Identify which cell holds the provided text, then report its (x, y) central coordinate. 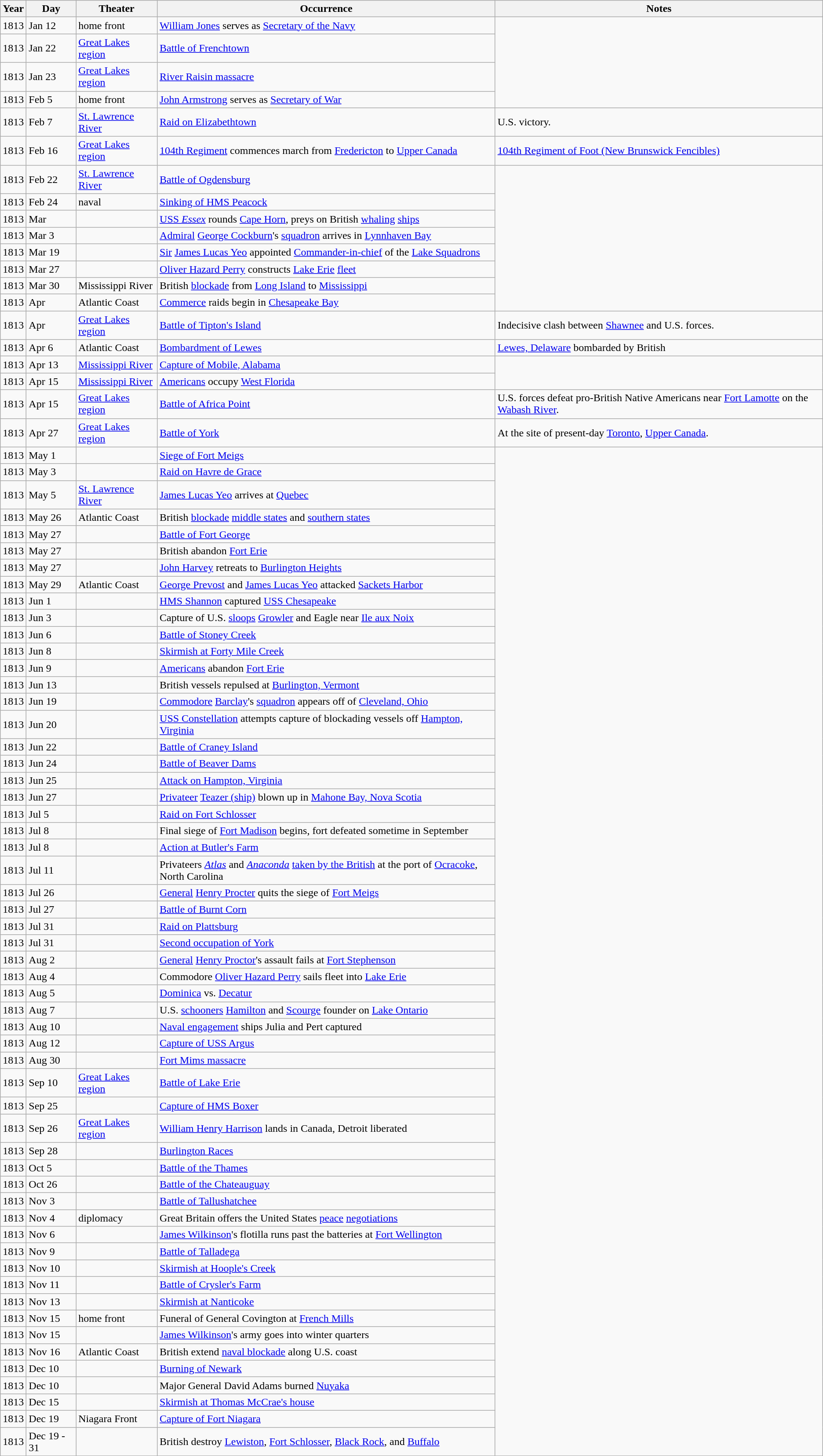
Lewes, Delaware bombarded by British (659, 348)
Mar 27 (51, 269)
Battle of Burnt Corn (326, 910)
Nov 6 (51, 1235)
William Jones serves as Secretary of the Navy (326, 26)
Raid on Fort Schlosser (326, 814)
Major General David Adams burned Nuyaka (326, 1385)
Battle of the Thames (326, 1168)
U.S. forces defeat pro-British Native Americans near Fort Lamotte on the Wabash River. (659, 404)
Jul 11 (51, 870)
Aug 30 (51, 1060)
Privateer Teazer (ship) blown up in Mahone Bay, Nova Scotia (326, 797)
Jun 8 (51, 651)
Privateers Atlas and Anaconda taken by the British at the port of Ocracoke, North Carolina (326, 870)
Aug 4 (51, 977)
Commodore Barclay's squadron appears off of Cleveland, Ohio (326, 702)
General Henry Procter quits the siege of Fort Meigs (326, 893)
James Lucas Yeo arrives at Quebec (326, 494)
Mar 30 (51, 286)
Battle of Africa Point (326, 404)
Jun 22 (51, 747)
Nov 9 (51, 1251)
Mar (51, 219)
Jun 20 (51, 724)
Sep 28 (51, 1151)
May 3 (51, 472)
Nov 10 (51, 1268)
Second occupation of York (326, 943)
Indecisive clash between Shawnee and U.S. forces. (659, 326)
Raid on Plattsburg (326, 926)
104th Regiment of Foot (New Brunswick Fencibles) (659, 150)
Battle of the Chateauguay (326, 1185)
Battle of Beaver Dams (326, 764)
Aug 12 (51, 1043)
Capture of Fort Niagara (326, 1419)
Naval engagement ships Julia and Pert captured (326, 1027)
Oct 26 (51, 1185)
Occurrence (326, 9)
Dec 15 (51, 1402)
Battle of Tallushatchee (326, 1201)
Action at Butler's Farm (326, 847)
George Prevost and James Lucas Yeo attacked Sackets Harbor (326, 585)
Apr 27 (51, 433)
Raid on Havre de Grace (326, 472)
Jul 26 (51, 893)
Nov 4 (51, 1218)
Jun 19 (51, 702)
May 26 (51, 517)
Apr 6 (51, 348)
diplomacy (117, 1218)
Americans abandon Fort Erie (326, 668)
British destroy Lewiston, Fort Schlosser, Black Rock, and Buffalo (326, 1441)
Oct 5 (51, 1168)
Sep 25 (51, 1105)
Mar 3 (51, 235)
Fort Mims massacre (326, 1060)
104th Regiment commences march from Fredericton to Upper Canada (326, 150)
Year (13, 9)
Sep 26 (51, 1128)
Capture of Mobile, Alabama (326, 365)
John Harvey retreats to Burlington Heights (326, 567)
British abandon Fort Erie (326, 551)
Feb 5 (51, 99)
Aug 2 (51, 960)
British blockade from Long Island to Mississippi (326, 286)
At the site of present-day Toronto, Upper Canada. (659, 433)
naval (117, 202)
Commodore Oliver Hazard Perry sails fleet into Lake Erie (326, 977)
British blockade middle states and southern states (326, 517)
Aug 10 (51, 1027)
Great Britain offers the United States peace negotiations (326, 1218)
John Armstrong serves as Secretary of War (326, 99)
Battle of Craney Island (326, 747)
Battle of Frenchtown (326, 48)
Burning of Newark (326, 1368)
Admiral George Cockburn's squadron arrives in Lynnhaven Bay (326, 235)
Siege of Fort Meigs (326, 455)
Notes (659, 9)
Capture of HMS Boxer (326, 1105)
Burlington Races (326, 1151)
Nov 13 (51, 1302)
Attack on Hampton, Virginia (326, 780)
Sinking of HMS Peacock (326, 202)
Raid on Elizabethtown (326, 122)
Jun 6 (51, 635)
Jun 24 (51, 764)
USS Constellation attempts capture of blockading vessels off Hampton, Virginia (326, 724)
Funeral of General Covington at French Mills (326, 1318)
Nov 16 (51, 1352)
Feb 22 (51, 179)
May 1 (51, 455)
Americans occupy West Florida (326, 381)
Commerce raids begin in Chesapeake Bay (326, 303)
Feb 24 (51, 202)
Jul 5 (51, 814)
Oliver Hazard Perry constructs Lake Erie fleet (326, 269)
Skirmish at Hoople's Creek (326, 1268)
Jan 12 (51, 26)
Jun 13 (51, 685)
USS Essex rounds Cape Horn, preys on British whaling ships (326, 219)
May 5 (51, 494)
U.S. schooners Hamilton and Scourge founder on Lake Ontario (326, 1010)
Dec 19 (51, 1419)
Battle of Stoney Creek (326, 635)
Dec 19 - 31 (51, 1441)
Skirmish at Nanticoke (326, 1302)
Jun 9 (51, 668)
Bombardment of Lewes (326, 348)
Aug 5 (51, 993)
Niagara Front (117, 1419)
William Henry Harrison lands in Canada, Detroit liberated (326, 1128)
Jun 3 (51, 618)
Jun 27 (51, 797)
Jan 23 (51, 77)
Mar 19 (51, 252)
May 29 (51, 585)
U.S. victory. (659, 122)
Battle of Crysler's Farm (326, 1285)
Day (51, 9)
British extend naval blockade along U.S. coast (326, 1352)
Nov 11 (51, 1285)
Dominica vs. Decatur (326, 993)
General Henry Proctor's assault fails at Fort Stephenson (326, 960)
Jun 25 (51, 780)
Feb 7 (51, 122)
Jan 22 (51, 48)
Capture of USS Argus (326, 1043)
HMS Shannon captured USS Chesapeake (326, 601)
Sep 10 (51, 1083)
Battle of Fort George (326, 534)
Battle of Lake Erie (326, 1083)
Final siege of Fort Madison begins, fort defeated sometime in September (326, 830)
Jun 1 (51, 601)
Nov 3 (51, 1201)
Apr 13 (51, 365)
James Wilkinson's flotilla runs past the batteries at Fort Wellington (326, 1235)
Aug 7 (51, 1010)
Feb 16 (51, 150)
Theater (117, 9)
Battle of Tipton's Island (326, 326)
James Wilkinson's army goes into winter quarters (326, 1335)
Skirmish at Thomas McCrae's house (326, 1402)
Battle of York (326, 433)
Capture of U.S. sloops Growler and Eagle near Ile aux Noix (326, 618)
Battle of Talladega (326, 1251)
British vessels repulsed at Burlington, Vermont (326, 685)
Battle of Ogdensburg (326, 179)
Jul 27 (51, 910)
Sir James Lucas Yeo appointed Commander-in-chief of the Lake Squadrons (326, 252)
River Raisin massacre (326, 77)
Skirmish at Forty Mile Creek (326, 651)
